From the cell containing the given text, extract its center point as (X, Y) coordinate. 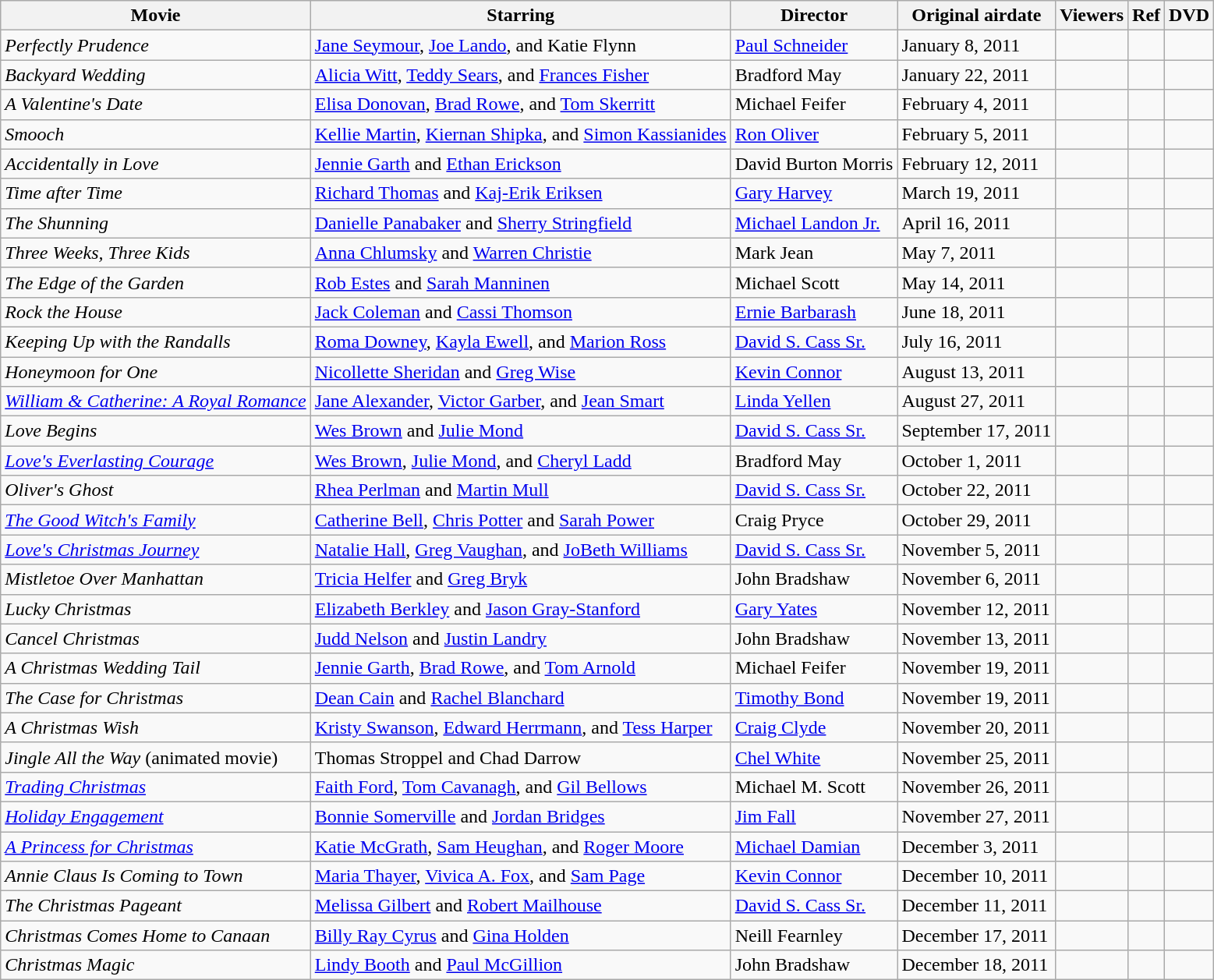
Jingle All the Way (animated movie) (156, 757)
Jennie Garth and Ethan Erickson (521, 164)
Bonnie Somerville and Jordan Bridges (521, 816)
Elizabeth Berkley and Jason Gray-Stanford (521, 609)
David Burton Morris (814, 164)
Danielle Panabaker and Sherry Stringfield (521, 223)
November 20, 2011 (976, 727)
February 12, 2011 (976, 164)
Billy Ray Cyrus and Gina Holden (521, 936)
November 6, 2011 (976, 579)
Paul Schneider (814, 45)
June 18, 2011 (976, 312)
Dean Cain and Rachel Blanchard (521, 698)
Judd Nelson and Justin Landry (521, 639)
A Valentine's Date (156, 104)
Trading Christmas (156, 787)
April 16, 2011 (976, 223)
November 25, 2011 (976, 757)
Kellie Martin, Kiernan Shipka, and Simon Kassianides (521, 134)
The Christmas Pageant (156, 906)
Michael Damian (814, 846)
November 27, 2011 (976, 816)
Rob Estes and Sarah Manninen (521, 282)
February 5, 2011 (976, 134)
Chel White (814, 757)
Melissa Gilbert and Robert Mailhouse (521, 906)
Michael Scott (814, 282)
Starring (521, 16)
May 7, 2011 (976, 253)
A Princess for Christmas (156, 846)
Backyard Wedding (156, 75)
November 13, 2011 (976, 639)
Rhea Perlman and Martin Mull (521, 490)
Original airdate (976, 16)
Annie Claus Is Coming to Town (156, 876)
Holiday Engagement (156, 816)
Anna Chlumsky and Warren Christie (521, 253)
Viewers (1092, 16)
Catherine Bell, Chris Potter and Sarah Power (521, 520)
Oliver's Ghost (156, 490)
Mistletoe Over Manhattan (156, 579)
Director (814, 16)
Wes Brown and Julie Mond (521, 431)
May 14, 2011 (976, 282)
January 8, 2011 (976, 45)
Ron Oliver (814, 134)
December 10, 2011 (976, 876)
Mark Jean (814, 253)
Love's Christmas Journey (156, 550)
November 5, 2011 (976, 550)
October 29, 2011 (976, 520)
December 18, 2011 (976, 965)
Alicia Witt, Teddy Sears, and Frances Fisher (521, 75)
Neill Fearnley (814, 936)
William & Catherine: A Royal Romance (156, 402)
Christmas Comes Home to Canaan (156, 936)
Ernie Barbarash (814, 312)
Katie McGrath, Sam Heughan, and Roger Moore (521, 846)
The Case for Christmas (156, 698)
Gary Harvey (814, 193)
Rock the House (156, 312)
March 19, 2011 (976, 193)
The Edge of the Garden (156, 282)
Wes Brown, Julie Mond, and Cheryl Ladd (521, 461)
Michael M. Scott (814, 787)
Smooch (156, 134)
Keeping Up with the Randalls (156, 341)
Linda Yellen (814, 402)
October 22, 2011 (976, 490)
December 11, 2011 (976, 906)
November 12, 2011 (976, 609)
Love Begins (156, 431)
Kristy Swanson, Edward Herrmann, and Tess Harper (521, 727)
Honeymoon for One (156, 372)
January 22, 2011 (976, 75)
September 17, 2011 (976, 431)
Lindy Booth and Paul McGillion (521, 965)
August 27, 2011 (976, 402)
Natalie Hall, Greg Vaughan, and JoBeth Williams (521, 550)
Perfectly Prudence (156, 45)
Jim Fall (814, 816)
December 3, 2011 (976, 846)
Gary Yates (814, 609)
Jane Alexander, Victor Garber, and Jean Smart (521, 402)
Elisa Donovan, Brad Rowe, and Tom Skerritt (521, 104)
December 17, 2011 (976, 936)
October 1, 2011 (976, 461)
Michael Landon Jr. (814, 223)
Craig Pryce (814, 520)
Christmas Magic (156, 965)
July 16, 2011 (976, 341)
Accidentally in Love (156, 164)
Timothy Bond (814, 698)
Movie (156, 16)
A Christmas Wedding Tail (156, 668)
Ref (1146, 16)
Jane Seymour, Joe Lando, and Katie Flynn (521, 45)
Faith Ford, Tom Cavanagh, and Gil Bellows (521, 787)
November 26, 2011 (976, 787)
The Good Witch's Family (156, 520)
The Shunning (156, 223)
Craig Clyde (814, 727)
August 13, 2011 (976, 372)
Nicollette Sheridan and Greg Wise (521, 372)
DVD (1190, 16)
Love's Everlasting Courage (156, 461)
Lucky Christmas (156, 609)
Three Weeks, Three Kids (156, 253)
Jennie Garth, Brad Rowe, and Tom Arnold (521, 668)
Richard Thomas and Kaj-Erik Eriksen (521, 193)
Tricia Helfer and Greg Bryk (521, 579)
Time after Time (156, 193)
Cancel Christmas (156, 639)
Roma Downey, Kayla Ewell, and Marion Ross (521, 341)
Maria Thayer, Vivica A. Fox, and Sam Page (521, 876)
Jack Coleman and Cassi Thomson (521, 312)
A Christmas Wish (156, 727)
February 4, 2011 (976, 104)
Thomas Stroppel and Chad Darrow (521, 757)
